For the text-containing cell, return its midpoint in [X, Y] coordinate format. 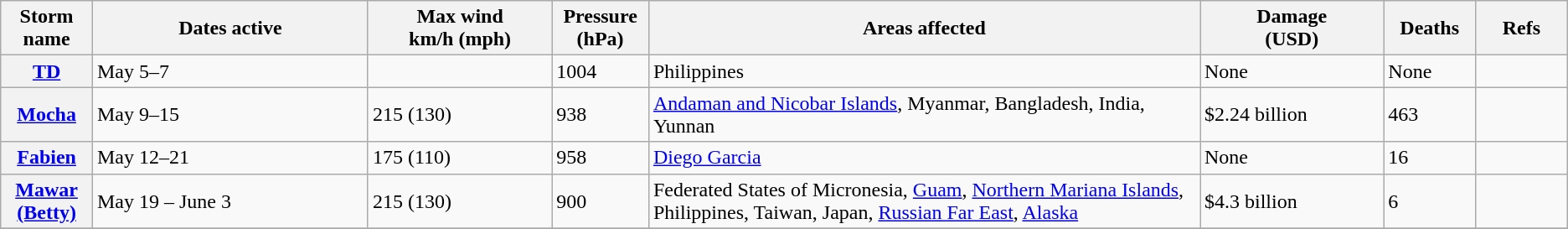
Fabien [47, 158]
Damage(USD) [1292, 29]
$2.24 billion [1292, 114]
6 [1430, 201]
938 [601, 114]
May 19 – June 3 [230, 201]
$4.3 billion [1292, 201]
Pressure(hPa) [601, 29]
Deaths [1430, 29]
175 (110) [459, 158]
May 12–21 [230, 158]
Diego Garcia [924, 158]
Mocha [47, 114]
Max windkm/h (mph) [459, 29]
Philippines [924, 71]
Mawar (Betty) [47, 201]
Dates active [230, 29]
May 5–7 [230, 71]
Federated States of Micronesia, Guam, Northern Mariana Islands, Philippines, Taiwan, Japan, Russian Far East, Alaska [924, 201]
1004 [601, 71]
16 [1430, 158]
Refs [1521, 29]
TD [47, 71]
Storm name [47, 29]
958 [601, 158]
463 [1430, 114]
Areas affected [924, 29]
May 9–15 [230, 114]
Andaman and Nicobar Islands, Myanmar, Bangladesh, India, Yunnan [924, 114]
900 [601, 201]
